Extract the (X, Y) coordinate from the center of the cell holding the provided text.  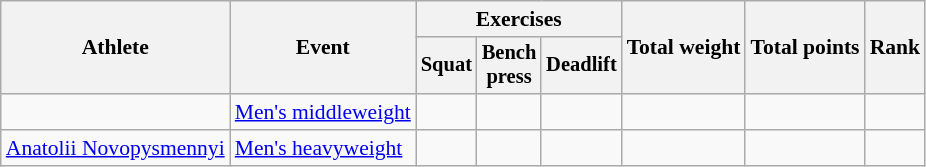
Squat (446, 66)
Deadlift (581, 66)
Men's middleweight (323, 112)
Anatolii Novopysmennyi (116, 148)
Athlete (116, 48)
Total weight (684, 48)
Benchpress (509, 66)
Exercises (519, 19)
Total points (804, 48)
Event (323, 48)
Men's heavyweight (323, 148)
Rank (896, 48)
